For the text-containing cell, return its midpoint in [X, Y] coordinate format. 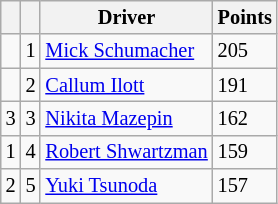
Robert Shwartzman [126, 152]
Mick Schumacher [126, 51]
191 [245, 85]
157 [245, 186]
4 [31, 152]
159 [245, 152]
5 [31, 186]
Driver [126, 17]
Nikita Mazepin [126, 118]
Yuki Tsunoda [126, 186]
205 [245, 51]
Callum Ilott [126, 85]
162 [245, 118]
Points [245, 17]
